From the cell containing the given text, extract its center point as [X, Y] coordinate. 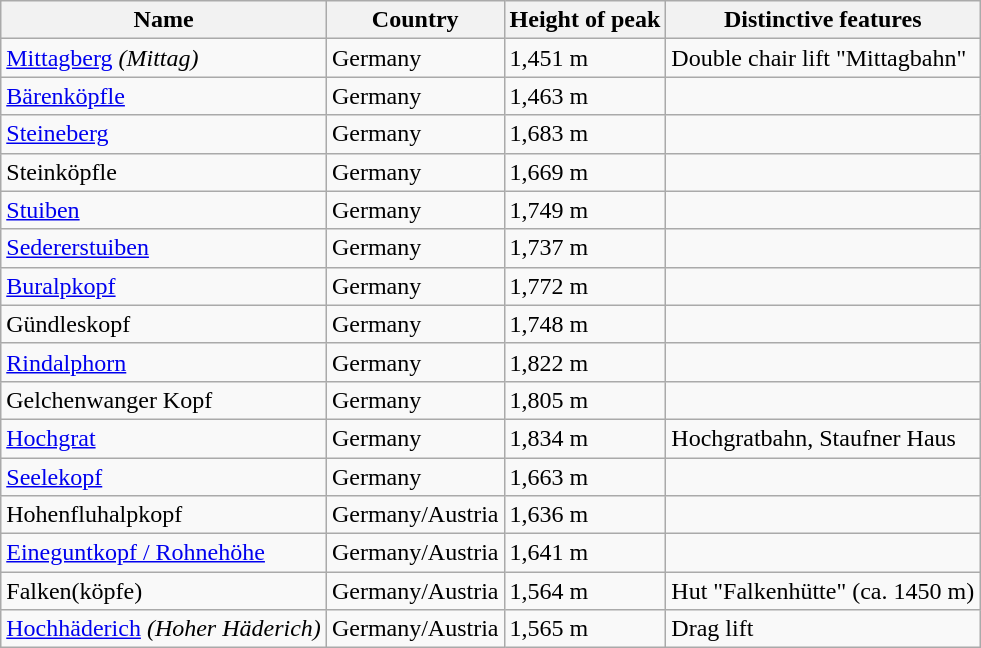
Double chair lift "Mittagbahn" [823, 58]
1,822 m [585, 362]
1,669 m [585, 172]
1,772 m [585, 286]
1,564 m [585, 591]
Gelchenwanger Kopf [164, 400]
Country [415, 20]
Eineguntkopf / Rohnehöhe [164, 553]
1,663 m [585, 477]
Hochgrat [164, 438]
Steineberg [164, 134]
1,451 m [585, 58]
1,749 m [585, 210]
Sedererstuiben [164, 248]
Hochgratbahn, Staufner Haus [823, 438]
1,748 m [585, 324]
Falken(köpfe) [164, 591]
1,834 m [585, 438]
1,641 m [585, 553]
Buralpkopf [164, 286]
Drag lift [823, 629]
Gündleskopf [164, 324]
1,683 m [585, 134]
Hochhäderich (Hoher Häderich) [164, 629]
Stuiben [164, 210]
Bärenköpfle [164, 96]
1,636 m [585, 515]
Seelekopf [164, 477]
Name [164, 20]
1,805 m [585, 400]
Mittagberg (Mittag) [164, 58]
Steinköpfle [164, 172]
Hut "Falkenhütte" (ca. 1450 m) [823, 591]
1,463 m [585, 96]
Hohenfluhalpkopf [164, 515]
Height of peak [585, 20]
Distinctive features [823, 20]
1,565 m [585, 629]
Rindalphorn [164, 362]
1,737 m [585, 248]
